Return the (X, Y) coordinate for the center point of the cell that contains the specified text.  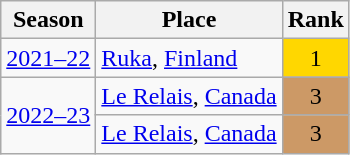
1 (316, 58)
2021–22 (48, 58)
Rank (316, 20)
Ruka, Finland (189, 58)
Place (189, 20)
2022–23 (48, 115)
Season (48, 20)
